Extract the [x, y] coordinate from the center of the cell holding the provided text.  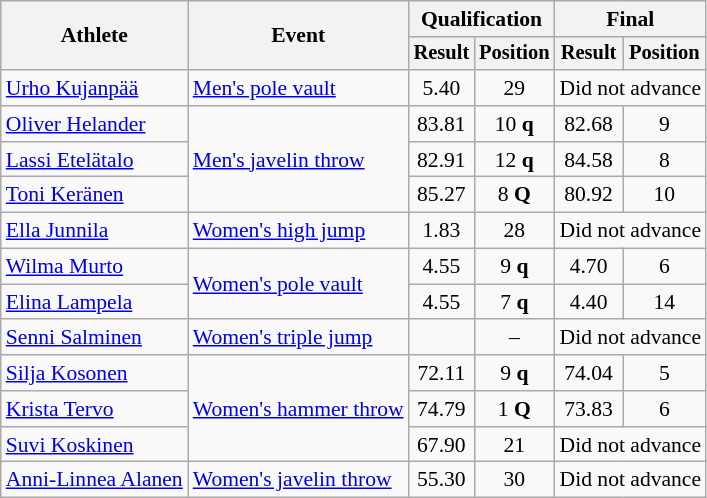
Toni Keränen [94, 195]
82.91 [442, 160]
1.83 [442, 231]
Krista Tervo [94, 409]
74.04 [589, 373]
29 [514, 88]
Athlete [94, 36]
Men's pole vault [298, 88]
Oliver Helander [94, 124]
Men's javelin throw [298, 160]
74.79 [442, 409]
7 q [514, 302]
Women's javelin throw [298, 480]
Women's high jump [298, 231]
84.58 [589, 160]
Final [631, 19]
10 q [514, 124]
55.30 [442, 480]
5 [665, 373]
Lassi Etelätalo [94, 160]
21 [514, 445]
12 q [514, 160]
Qualification [482, 19]
8 Q [514, 195]
83.81 [442, 124]
Event [298, 36]
72.11 [442, 373]
85.27 [442, 195]
5.40 [442, 88]
Elina Lampela [94, 302]
Women's triple jump [298, 338]
30 [514, 480]
9 [665, 124]
– [514, 338]
Women's pole vault [298, 284]
Suvi Koskinen [94, 445]
14 [665, 302]
8 [665, 160]
Senni Salminen [94, 338]
4.40 [589, 302]
28 [514, 231]
80.92 [589, 195]
Anni-Linnea Alanen [94, 480]
1 Q [514, 409]
73.83 [589, 409]
Women's hammer throw [298, 408]
10 [665, 195]
82.68 [589, 124]
4.70 [589, 267]
Wilma Murto [94, 267]
Silja Kosonen [94, 373]
Urho Kujanpää [94, 88]
Ella Junnila [94, 231]
67.90 [442, 445]
